Scan for the cell matching the given text and deliver its (x, y) coordinate at center. 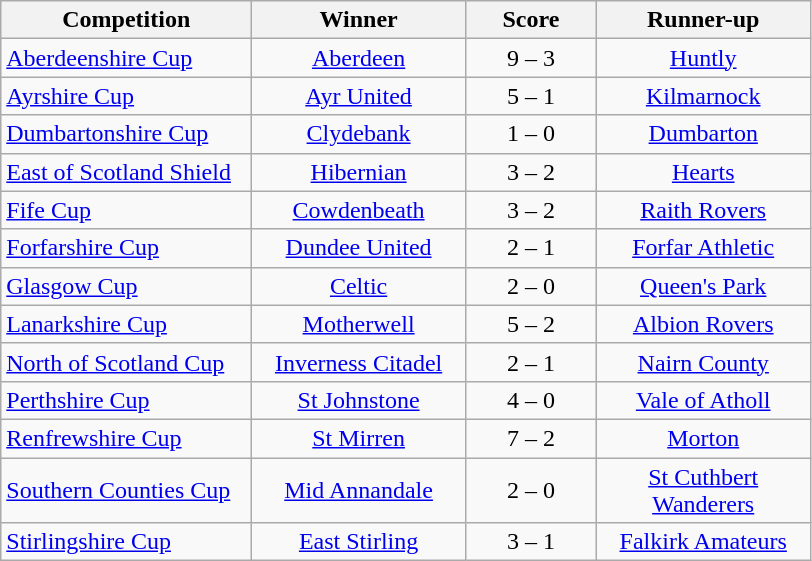
Dumbarton (703, 134)
Aberdeenshire Cup (126, 58)
St Mirren (359, 438)
Perthshire Cup (126, 400)
Hearts (703, 172)
Aberdeen (359, 58)
Hibernian (359, 172)
Ayr United (359, 96)
Southern Counties Cup (126, 490)
Forfarshire Cup (126, 248)
Dundee United (359, 248)
Huntly (703, 58)
5 – 2 (530, 324)
Cowdenbeath (359, 210)
7 – 2 (530, 438)
Ayrshire Cup (126, 96)
Forfar Athletic (703, 248)
Albion Rovers (703, 324)
Runner-up (703, 20)
Falkirk Amateurs (703, 542)
Nairn County (703, 362)
Fife Cup (126, 210)
Mid Annandale (359, 490)
East Stirling (359, 542)
9 – 3 (530, 58)
Score (530, 20)
Lanarkshire Cup (126, 324)
Celtic (359, 286)
Competition (126, 20)
Vale of Atholl (703, 400)
Morton (703, 438)
Motherwell (359, 324)
1 – 0 (530, 134)
3 – 1 (530, 542)
Winner (359, 20)
Renfrewshire Cup (126, 438)
North of Scotland Cup (126, 362)
St Cuthbert Wanderers (703, 490)
Queen's Park (703, 286)
4 – 0 (530, 400)
5 – 1 (530, 96)
Kilmarnock (703, 96)
Inverness Citadel (359, 362)
East of Scotland Shield (126, 172)
Raith Rovers (703, 210)
Stirlingshire Cup (126, 542)
St Johnstone (359, 400)
Glasgow Cup (126, 286)
Dumbartonshire Cup (126, 134)
Clydebank (359, 134)
